Determine the (x, y) coordinate at the center of the cell enclosing the given text.  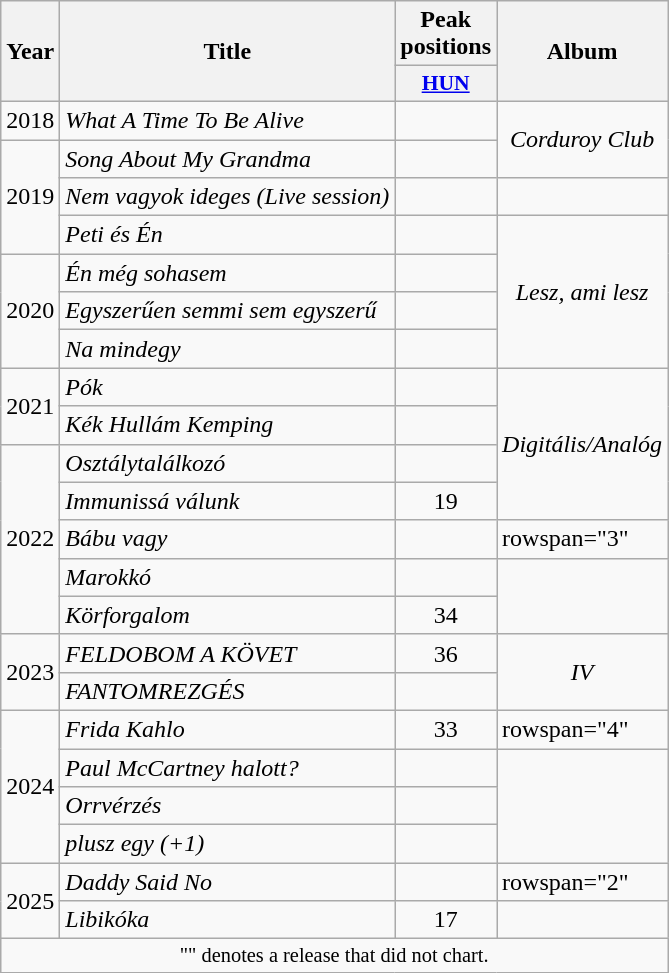
2020 (30, 311)
IV (582, 672)
Paul McCartney halott? (228, 767)
Title (228, 52)
rowspan="2" (582, 882)
Frida Kahlo (228, 729)
Körforgalom (228, 615)
Corduroy Club (582, 139)
HUN (446, 84)
Én még sohasem (228, 273)
Album (582, 52)
Lesz, ami lesz (582, 292)
Na mindegy (228, 349)
2025 (30, 901)
Orrvérzés (228, 806)
Marokkó (228, 577)
36 (446, 653)
2022 (30, 539)
Kék Hullám Kemping (228, 425)
33 (446, 729)
2019 (30, 197)
Nem vagyok ideges (Live session) (228, 197)
2024 (30, 786)
Daddy Said No (228, 882)
Pók (228, 387)
"" denotes a release that did not chart. (334, 956)
2023 (30, 672)
Digitális/Analóg (582, 444)
plusz egy (+1) (228, 844)
Egyszerűen semmi sem egyszerű (228, 311)
2021 (30, 406)
Libikóka (228, 920)
2018 (30, 120)
34 (446, 615)
FANTOMREZGÉS (228, 691)
What A Time To Be Alive (228, 120)
Osztálytalálkozó (228, 463)
Bábu vagy (228, 539)
Year (30, 52)
rowspan="4" (582, 729)
FELDOBOM A KÖVET (228, 653)
Song About My Grandma (228, 159)
Peak positions (446, 34)
19 (446, 501)
rowspan="3" (582, 539)
Peti és Én (228, 235)
Immunissá válunk (228, 501)
17 (446, 920)
